Identify which cell holds the provided text, then report its [X, Y] central coordinate. 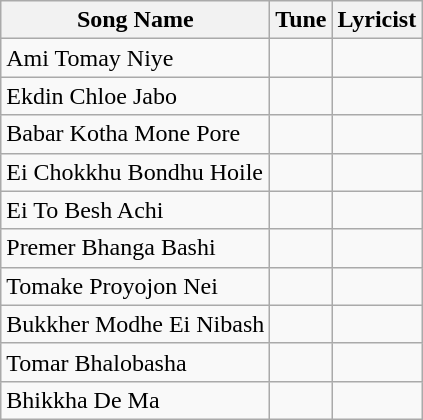
Ekdin Chloe Jabo [136, 96]
Ei Chokkhu Bondhu Hoile [136, 172]
Ami Tomay Niye [136, 58]
Tomake Proyojon Nei [136, 286]
Premer Bhanga Bashi [136, 248]
Tune [301, 20]
Song Name [136, 20]
Ei To Besh Achi [136, 210]
Bukkher Modhe Ei Nibash [136, 324]
Babar Kotha Mone Pore [136, 134]
Lyricist [377, 20]
Bhikkha De Ma [136, 400]
Tomar Bhalobasha [136, 362]
